Pinpoint the cell where the given text exists, returning its (x, y) midpoint coordinate. 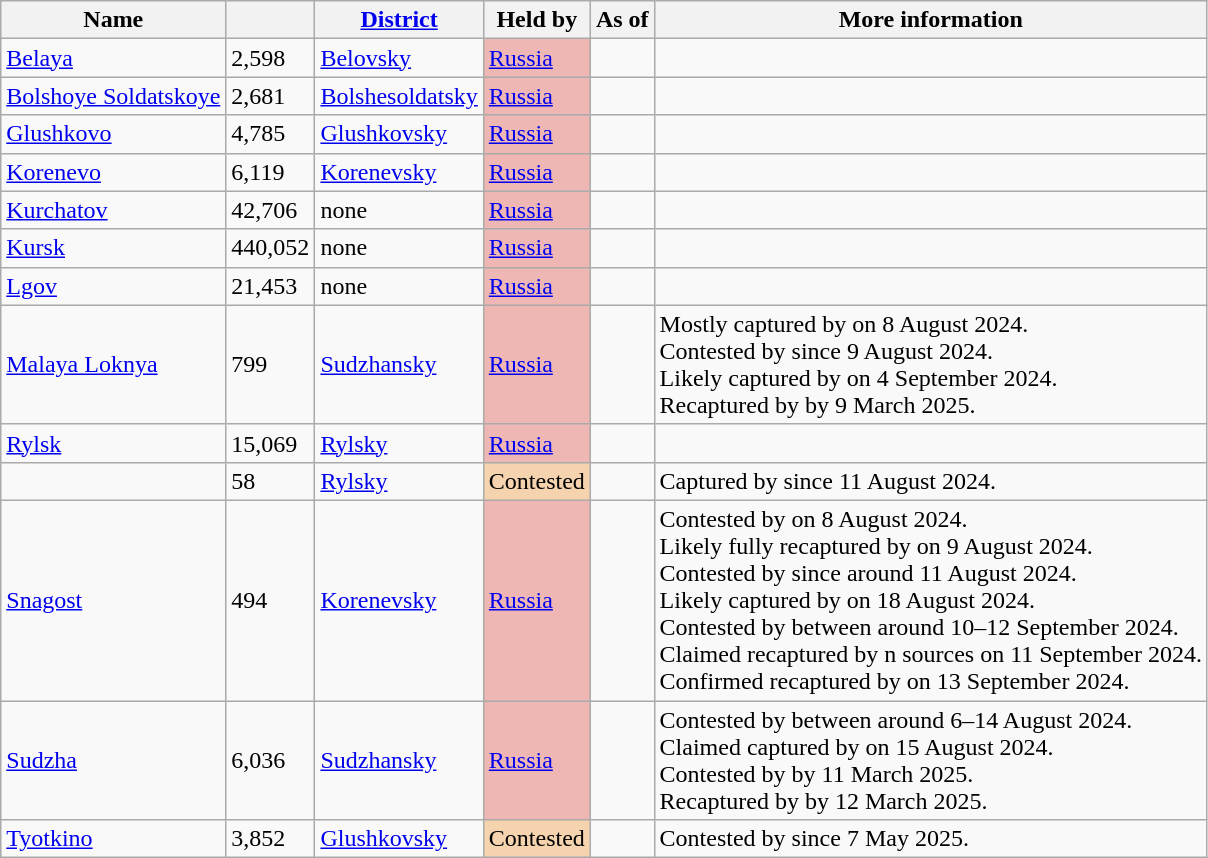
3,852 (270, 839)
799 (270, 364)
4,785 (270, 134)
As of (622, 20)
15,069 (270, 443)
Belaya (114, 58)
Glushkovo (114, 134)
Contested by since 7 May 2025. (930, 839)
Bolshoye Soldatskoye (114, 96)
More information (930, 20)
Belovsky (399, 58)
Tyotkino (114, 839)
Bolshesoldatsky (399, 96)
Kursk (114, 248)
Kurchatov (114, 210)
Lgov (114, 286)
440,052 (270, 248)
Mostly captured by on 8 August 2024.Contested by since 9 August 2024.Likely captured by on 4 September 2024.Recaptured by by 9 March 2025. (930, 364)
6,036 (270, 760)
58 (270, 481)
District (399, 20)
Korenevo (114, 172)
Captured by since 11 August 2024. (930, 481)
2,598 (270, 58)
Sudzha (114, 760)
Rylsk (114, 443)
Snagost (114, 600)
Contested by between around 6–14 August 2024.Claimed captured by on 15 August 2024.Contested by by 11 March 2025.Recaptured by by 12 March 2025. (930, 760)
6,119 (270, 172)
494 (270, 600)
21,453 (270, 286)
Malaya Loknya (114, 364)
Held by (536, 20)
42,706 (270, 210)
Name (114, 20)
2,681 (270, 96)
